Pinpoint the cell where the given text exists, returning its (X, Y) midpoint coordinate. 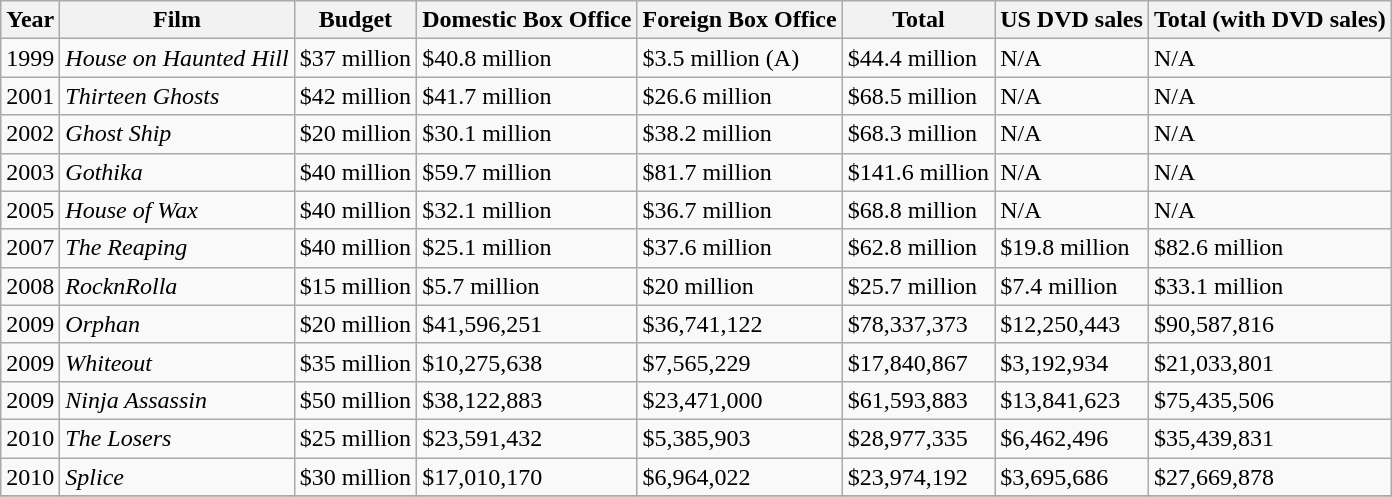
The Reaping (177, 248)
Ninja Assassin (177, 400)
Total (918, 20)
RocknRolla (177, 286)
Whiteout (177, 362)
$41,596,251 (527, 324)
Orphan (177, 324)
$37 million (355, 58)
Foreign Box Office (740, 20)
$3,192,934 (1072, 362)
2005 (30, 210)
$36,741,122 (740, 324)
$32.1 million (527, 210)
$26.6 million (740, 96)
$7.4 million (1072, 286)
$21,033,801 (1270, 362)
$68.8 million (918, 210)
Year (30, 20)
$17,840,867 (918, 362)
$27,669,878 (1270, 477)
$17,010,170 (527, 477)
$35 million (355, 362)
$30.1 million (527, 134)
$5.7 million (527, 286)
$25 million (355, 438)
$15 million (355, 286)
$3.5 million (A) (740, 58)
1999 (30, 58)
Budget (355, 20)
$90,587,816 (1270, 324)
$3,695,686 (1072, 477)
$10,275,638 (527, 362)
House on Haunted Hill (177, 58)
$41.7 million (527, 96)
$37.6 million (740, 248)
$78,337,373 (918, 324)
$23,591,432 (527, 438)
$38,122,883 (527, 400)
$61,593,883 (918, 400)
Total (with DVD sales) (1270, 20)
$50 million (355, 400)
$25.7 million (918, 286)
$6,964,022 (740, 477)
$82.6 million (1270, 248)
Splice (177, 477)
Gothika (177, 172)
$12,250,443 (1072, 324)
$141.6 million (918, 172)
$28,977,335 (918, 438)
$68.3 million (918, 134)
$7,565,229 (740, 362)
$23,471,000 (740, 400)
2007 (30, 248)
Thirteen Ghosts (177, 96)
$59.7 million (527, 172)
$13,841,623 (1072, 400)
2008 (30, 286)
$25.1 million (527, 248)
$44.4 million (918, 58)
$38.2 million (740, 134)
$62.8 million (918, 248)
$36.7 million (740, 210)
Domestic Box Office (527, 20)
US DVD sales (1072, 20)
$81.7 million (740, 172)
$68.5 million (918, 96)
$75,435,506 (1270, 400)
2001 (30, 96)
$35,439,831 (1270, 438)
House of Wax (177, 210)
Film (177, 20)
2002 (30, 134)
The Losers (177, 438)
$40.8 million (527, 58)
$42 million (355, 96)
$5,385,903 (740, 438)
$6,462,496 (1072, 438)
$33.1 million (1270, 286)
Ghost Ship (177, 134)
$23,974,192 (918, 477)
$19.8 million (1072, 248)
$30 million (355, 477)
2003 (30, 172)
